Return the [x, y] coordinate for the center point of the cell that contains the specified text.  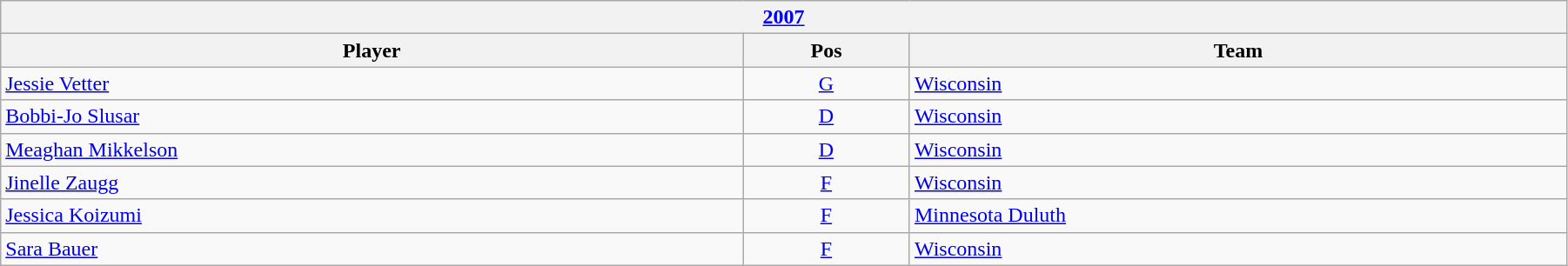
Jinelle Zaugg [372, 183]
Bobbi-Jo Slusar [372, 116]
Player [372, 50]
Jessica Koizumi [372, 216]
G [827, 83]
Meaghan Mikkelson [372, 150]
Team [1237, 50]
Pos [827, 50]
2007 [784, 17]
Jessie Vetter [372, 83]
Minnesota Duluth [1237, 216]
Sara Bauer [372, 249]
